Scan for the cell matching the given text and deliver its [x, y] coordinate at center. 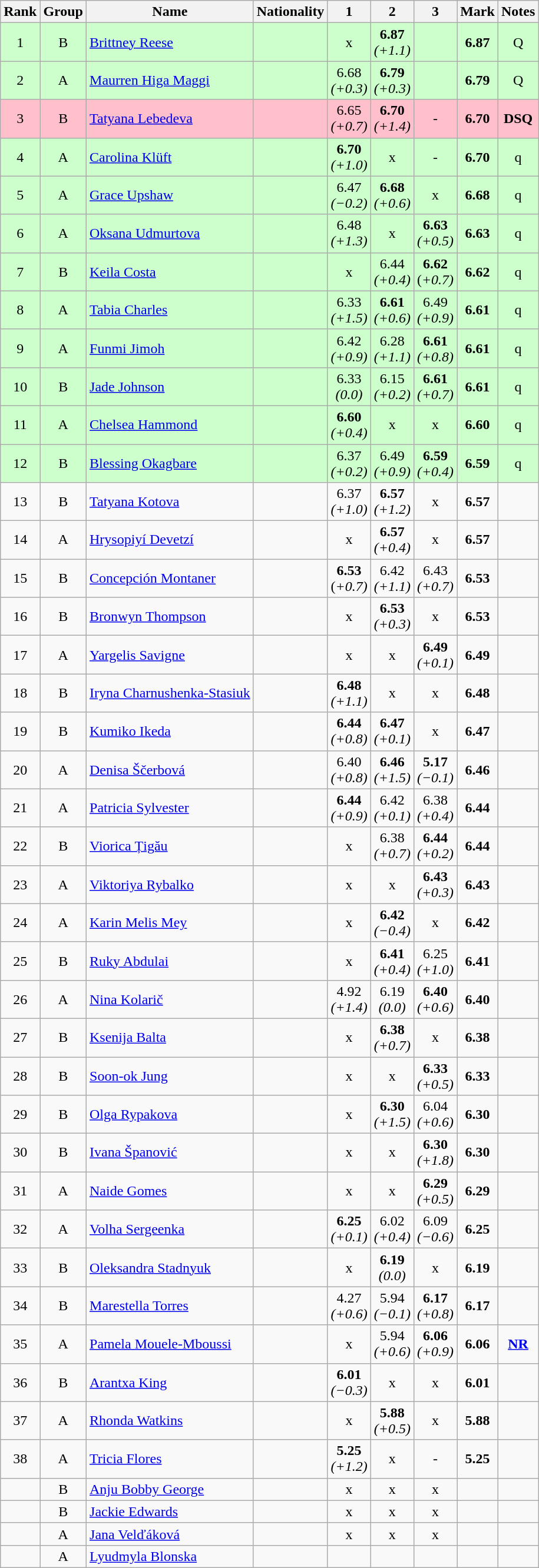
6.30(+1.5) [392, 1115]
6.41 [478, 961]
10 [20, 386]
Arantxa King [170, 1382]
6.42(+1.1) [392, 578]
30 [20, 1152]
5.25 [478, 1459]
31 [20, 1191]
17 [20, 655]
6.42(+0.9) [349, 348]
6.33(+1.5) [349, 310]
25 [20, 961]
Anju Bobby George [170, 1489]
6.30(+1.8) [435, 1152]
Marestella Torres [170, 1305]
Keila Costa [170, 272]
Ksenija Balta [170, 1037]
5.88(+0.5) [392, 1421]
Bronwyn Thompson [170, 617]
6.06(+0.9) [435, 1344]
6.61(+0.7) [435, 386]
Tatyana Kotova [170, 501]
6.37(+0.2) [349, 463]
6.79 [478, 80]
5.94(−0.1) [392, 1305]
Rhonda Watkins [170, 1421]
6.68 [478, 195]
24 [20, 923]
6.46 [478, 770]
6.44(+0.8) [349, 731]
6.61(+0.6) [392, 310]
Rank [20, 12]
6.41(+0.4) [392, 961]
6.40 [478, 999]
6.29 [478, 1191]
22 [20, 846]
6.29(+0.5) [435, 1191]
6.68(+0.6) [392, 195]
Karin Melis Mey [170, 923]
26 [20, 999]
6.53(+0.7) [349, 578]
Tatyana Lebedeva [170, 119]
Notes [518, 12]
34 [20, 1305]
6.43(+0.7) [435, 578]
6.65(+0.7) [349, 119]
Maurren Higa Maggi [170, 80]
28 [20, 1076]
6.79(+0.3) [392, 80]
Brittney Reese [170, 42]
6.47(−0.2) [349, 195]
Blessing Okagbare [170, 463]
27 [20, 1037]
Jana Velďáková [170, 1534]
6.59 [478, 463]
23 [20, 884]
Carolina Klüft [170, 157]
6.43 [478, 884]
Group [64, 12]
Name [170, 12]
Concepción Montaner [170, 578]
6.25 [478, 1229]
Jade Johnson [170, 386]
6.68(+0.3) [349, 80]
8 [20, 310]
Volha Sergeenka [170, 1229]
36 [20, 1382]
Oksana Udmurtova [170, 233]
Mark [478, 12]
5.94(+0.6) [392, 1344]
6.42(−0.4) [392, 923]
4 [20, 157]
37 [20, 1421]
12 [20, 463]
13 [20, 501]
Funmi Jimoh [170, 348]
Nationality [290, 12]
18 [20, 693]
6.33 [478, 1076]
Viktoriya Rybalko [170, 884]
Oleksandra Stadnyuk [170, 1268]
6.06 [478, 1344]
6.09(−0.6) [435, 1229]
6.01 [478, 1382]
6.62 [478, 272]
32 [20, 1229]
5.17(−0.1) [435, 770]
6.57(+1.2) [392, 501]
14 [20, 540]
5 [20, 195]
Pamela Mouele-Mboussi [170, 1344]
6 [20, 233]
6.19 [478, 1268]
6.40(+0.6) [435, 999]
7 [20, 272]
6.63 [478, 233]
6.25(+1.0) [435, 961]
6.53(+0.3) [392, 617]
6.37(+1.0) [349, 501]
6.70(+1.0) [349, 157]
Tabia Charles [170, 310]
Viorica Țigău [170, 846]
6.28(+1.1) [392, 348]
16 [20, 617]
35 [20, 1344]
6.44(+0.4) [392, 272]
38 [20, 1459]
6.17(+0.8) [435, 1305]
6.48(+1.1) [349, 693]
6.40(+0.8) [349, 770]
11 [20, 425]
Ivana Španović [170, 1152]
6.47(+0.1) [392, 731]
Hrysopiyí Devetzí [170, 540]
6.60 [478, 425]
6.42(+0.1) [392, 808]
15 [20, 578]
6.60(+0.4) [349, 425]
6.87 [478, 42]
Tricia Flores [170, 1459]
33 [20, 1268]
6.59(+0.4) [435, 463]
Soon-ok Jung [170, 1076]
6.04(+0.6) [435, 1115]
Nina Kolarič [170, 999]
6.49 [478, 655]
6.63(+0.5) [435, 233]
6.47 [478, 731]
6.61(+0.8) [435, 348]
5.25(+1.2) [349, 1459]
Chelsea Hammond [170, 425]
6.48 [478, 693]
6.25(+0.1) [349, 1229]
29 [20, 1115]
6.38(+0.4) [435, 808]
6.87(+1.1) [392, 42]
6.02(+0.4) [392, 1229]
4.92(+1.4) [349, 999]
6.17 [478, 1305]
Iryna Charnushenka-Stasiuk [170, 693]
Olga Rypakova [170, 1115]
Denisa Ščerbová [170, 770]
Ruky Abdulai [170, 961]
6.15(+0.2) [392, 386]
Jackie Edwards [170, 1511]
6.01(−0.3) [349, 1382]
6.44(+0.2) [435, 846]
6.57(+0.4) [392, 540]
6.62(+0.7) [435, 272]
6.46(+1.5) [392, 770]
6.33(0.0) [349, 386]
20 [20, 770]
NR [518, 1344]
19 [20, 731]
DSQ [518, 119]
6.48(+1.3) [349, 233]
Grace Upshaw [170, 195]
Patricia Sylvester [170, 808]
6.44(+0.9) [349, 808]
6.43(+0.3) [435, 884]
21 [20, 808]
6.49(+0.1) [435, 655]
Lyudmyla Blonska [170, 1556]
6.70(+1.4) [392, 119]
Kumiko Ikeda [170, 731]
9 [20, 348]
5.88 [478, 1421]
Yargelis Savigne [170, 655]
6.42 [478, 923]
Naide Gomes [170, 1191]
6.38 [478, 1037]
6.33(+0.5) [435, 1076]
4.27(+0.6) [349, 1305]
